Output the (x, y) coordinate of the center of the cell containing the given text.  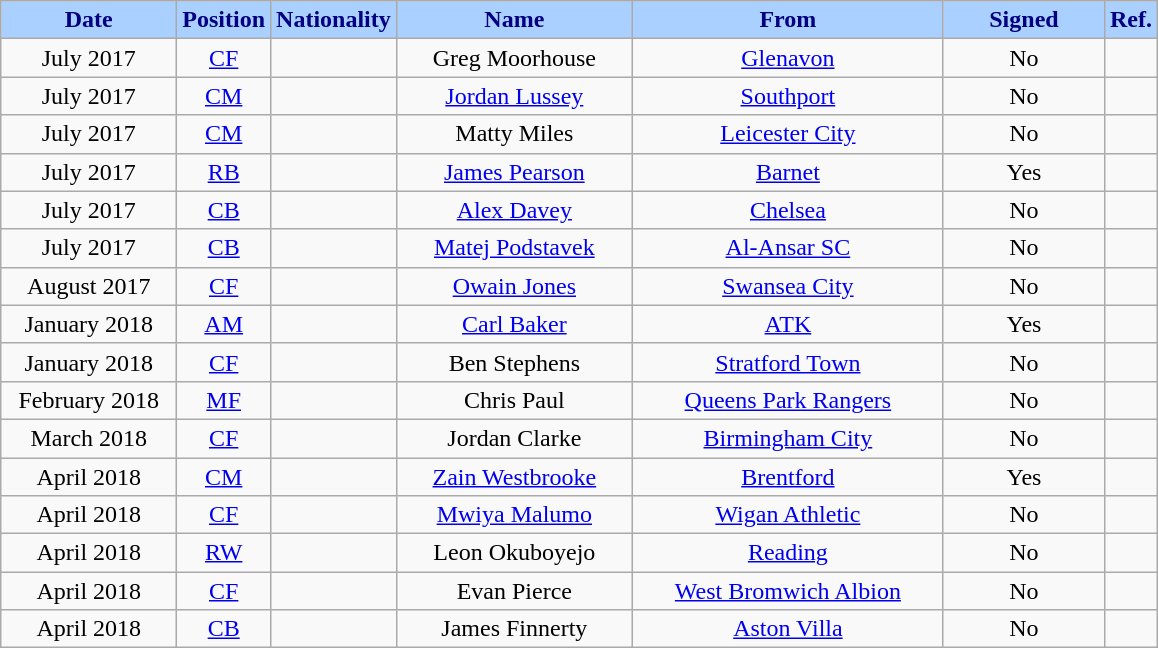
Aston Villa (788, 629)
Chelsea (788, 210)
MF (224, 400)
Date (89, 20)
AM (224, 324)
RB (224, 172)
Nationality (334, 20)
Brentford (788, 477)
Name (514, 20)
March 2018 (89, 438)
West Bromwich Albion (788, 591)
ATK (788, 324)
Barnet (788, 172)
February 2018 (89, 400)
Greg Moorhouse (514, 58)
Zain Westbrooke (514, 477)
Jordan Clarke (514, 438)
August 2017 (89, 286)
Jordan Lussey (514, 96)
Ben Stephens (514, 362)
Glenavon (788, 58)
Alex Davey (514, 210)
From (788, 20)
RW (224, 553)
James Finnerty (514, 629)
Stratford Town (788, 362)
Owain Jones (514, 286)
Southport (788, 96)
Mwiya Malumo (514, 515)
James Pearson (514, 172)
Wigan Athletic (788, 515)
Al-Ansar SC (788, 248)
Leon Okuboyejo (514, 553)
Position (224, 20)
Reading (788, 553)
Evan Pierce (514, 591)
Chris Paul (514, 400)
Signed (1024, 20)
Ref. (1130, 20)
Carl Baker (514, 324)
Birmingham City (788, 438)
Matej Podstavek (514, 248)
Swansea City (788, 286)
Queens Park Rangers (788, 400)
Leicester City (788, 134)
Matty Miles (514, 134)
